Determine the (x, y) coordinate at the center of the cell enclosing the given text.  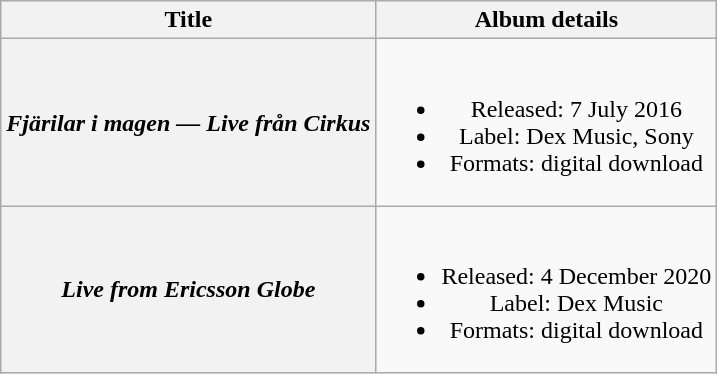
Fjärilar i magen — Live från Cirkus (188, 122)
Live from Ericsson Globe (188, 290)
Released: 7 July 2016Label: Dex Music, SonyFormats: digital download (546, 122)
Album details (546, 20)
Released: 4 December 2020Label: Dex MusicFormats: digital download (546, 290)
Title (188, 20)
